Determine the (x, y) coordinate at the center of the cell enclosing the given text.  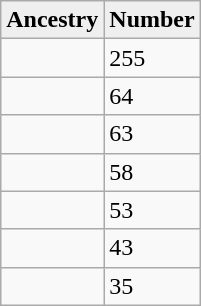
43 (152, 248)
255 (152, 58)
Number (152, 20)
35 (152, 286)
53 (152, 210)
64 (152, 96)
63 (152, 134)
58 (152, 172)
Ancestry (52, 20)
